Capture the cell that displays the provided text and extract its [X, Y] central coordinate. 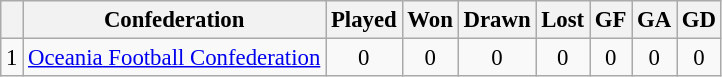
GA [654, 20]
GF [611, 20]
Lost [563, 20]
GD [698, 20]
Confederation [174, 20]
Played [364, 20]
Won [430, 20]
Drawn [497, 20]
Oceania Football Confederation [174, 58]
1 [12, 58]
